Capture the cell that displays the provided text and extract its [X, Y] central coordinate. 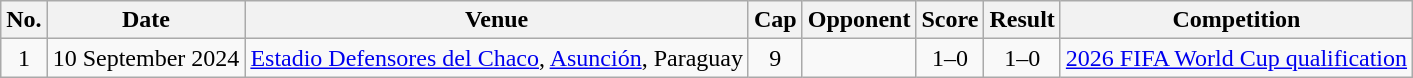
Cap [775, 20]
Competition [1236, 20]
Score [950, 20]
2026 FIFA World Cup qualification [1236, 58]
No. [24, 20]
1 [24, 58]
10 September 2024 [146, 58]
Estadio Defensores del Chaco, Asunción, Paraguay [497, 58]
Venue [497, 20]
Result [1022, 20]
9 [775, 58]
Opponent [859, 20]
Date [146, 20]
